For the text-containing cell, return its midpoint in [x, y] coordinate format. 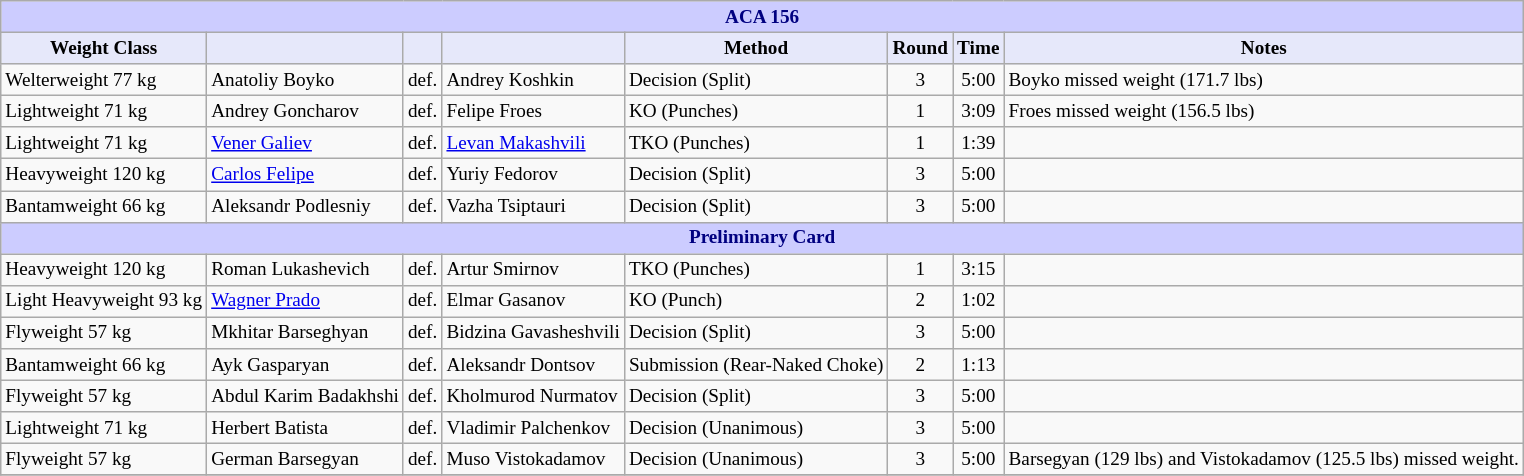
1:02 [978, 301]
Levan Makashvili [533, 143]
KO (Punch) [756, 301]
Weight Class [104, 48]
Elmar Gasanov [533, 301]
Notes [1264, 48]
Barsegyan (129 lbs) and Vistokadamov (125.5 lbs) missed weight. [1264, 460]
Anatoliy Boyko [306, 80]
Roman Lukashevich [306, 270]
Welterweight 77 kg [104, 80]
Yuriy Fedorov [533, 175]
Method [756, 48]
Kholmurod Nurmatov [533, 396]
Wagner Prado [306, 301]
3:09 [978, 111]
Carlos Felipe [306, 175]
Bidzina Gavasheshvili [533, 333]
Round [920, 48]
Andrey Goncharov [306, 111]
Andrey Koshkin [533, 80]
Abdul Karim Badakhshi [306, 396]
Boyko missed weight (171.7 lbs) [1264, 80]
Vazha Tsiptauri [533, 206]
Aleksandr Dontsov [533, 365]
Vladimir Palchenkov [533, 428]
Submission (Rear-Naked Choke) [756, 365]
Mkhitar Barseghyan [306, 333]
Felipe Froes [533, 111]
German Barsegyan [306, 460]
Vener Galiev [306, 143]
Muso Vistokadamov [533, 460]
Ayk Gasparyan [306, 365]
Light Heavyweight 93 kg [104, 301]
1:13 [978, 365]
ACA 156 [762, 17]
Artur Smirnov [533, 270]
1:39 [978, 143]
Froes missed weight (156.5 lbs) [1264, 111]
3:15 [978, 270]
KO (Punches) [756, 111]
Preliminary Card [762, 238]
Herbert Batista [306, 428]
Time [978, 48]
Aleksandr Podlesniy [306, 206]
